Determine the [x, y] coordinate at the center of the cell enclosing the given text.  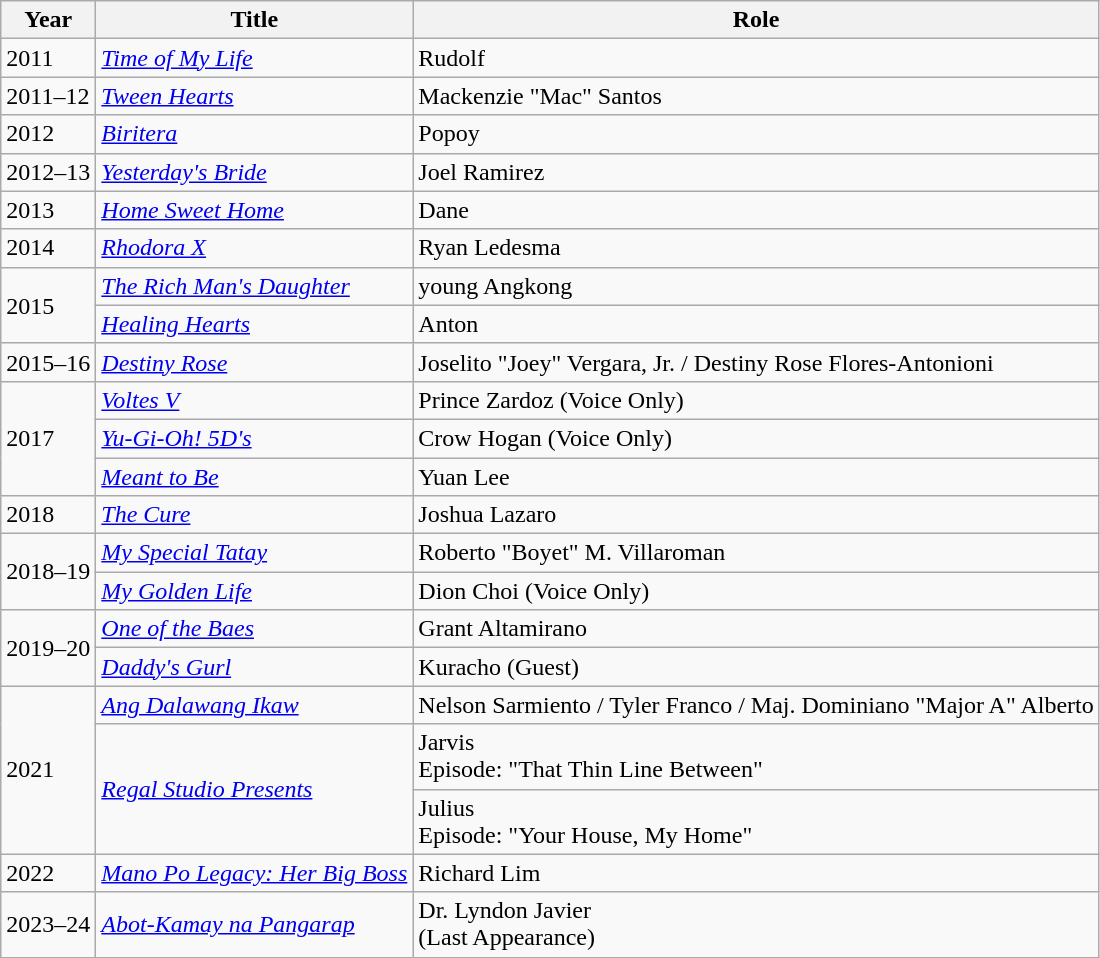
Time of My Life [254, 58]
Anton [756, 324]
Yu-Gi-Oh! 5D's [254, 438]
2011–12 [48, 96]
Year [48, 20]
Destiny Rose [254, 362]
Prince Zardoz (Voice Only) [756, 400]
Home Sweet Home [254, 210]
2021 [48, 770]
2011 [48, 58]
Grant Altamirano [756, 629]
Daddy's Gurl [254, 667]
2012–13 [48, 172]
2017 [48, 438]
Joselito "Joey" Vergara, Jr. / Destiny Rose Flores-Antonioni [756, 362]
2013 [48, 210]
Yuan Lee [756, 477]
Rhodora X [254, 248]
The Cure [254, 515]
Yesterday's Bride [254, 172]
2014 [48, 248]
Healing Hearts [254, 324]
Voltes V [254, 400]
One of the Baes [254, 629]
Role [756, 20]
2022 [48, 873]
Mano Po Legacy: Her Big Boss [254, 873]
2018 [48, 515]
Joshua Lazaro [756, 515]
Mackenzie "Mac" Santos [756, 96]
Roberto "Boyet" M. Villaroman [756, 553]
JarvisEpisode: "That Thin Line Between" [756, 756]
Dane [756, 210]
Joel Ramirez [756, 172]
Nelson Sarmiento / Tyler Franco / Maj. Dominiano "Major A" Alberto [756, 705]
Ryan Ledesma [756, 248]
Meant to Be [254, 477]
Ang Dalawang Ikaw [254, 705]
Title [254, 20]
2012 [48, 134]
Rudolf [756, 58]
Kuracho (Guest) [756, 667]
My Golden Life [254, 591]
Dion Choi (Voice Only) [756, 591]
2015 [48, 305]
My Special Tatay [254, 553]
Richard Lim [756, 873]
2018–19 [48, 572]
The Rich Man's Daughter [254, 286]
2023–24 [48, 924]
Tween Hearts [254, 96]
Abot-Kamay na Pangarap [254, 924]
young Angkong [756, 286]
JuliusEpisode: "Your House, My Home" [756, 822]
Dr. Lyndon Javier(Last Appearance) [756, 924]
2019–20 [48, 648]
Regal Studio Presents [254, 789]
Biritera [254, 134]
Popoy [756, 134]
Crow Hogan (Voice Only) [756, 438]
2015–16 [48, 362]
